Determine the [X, Y] coordinate at the center of the cell enclosing the given text.  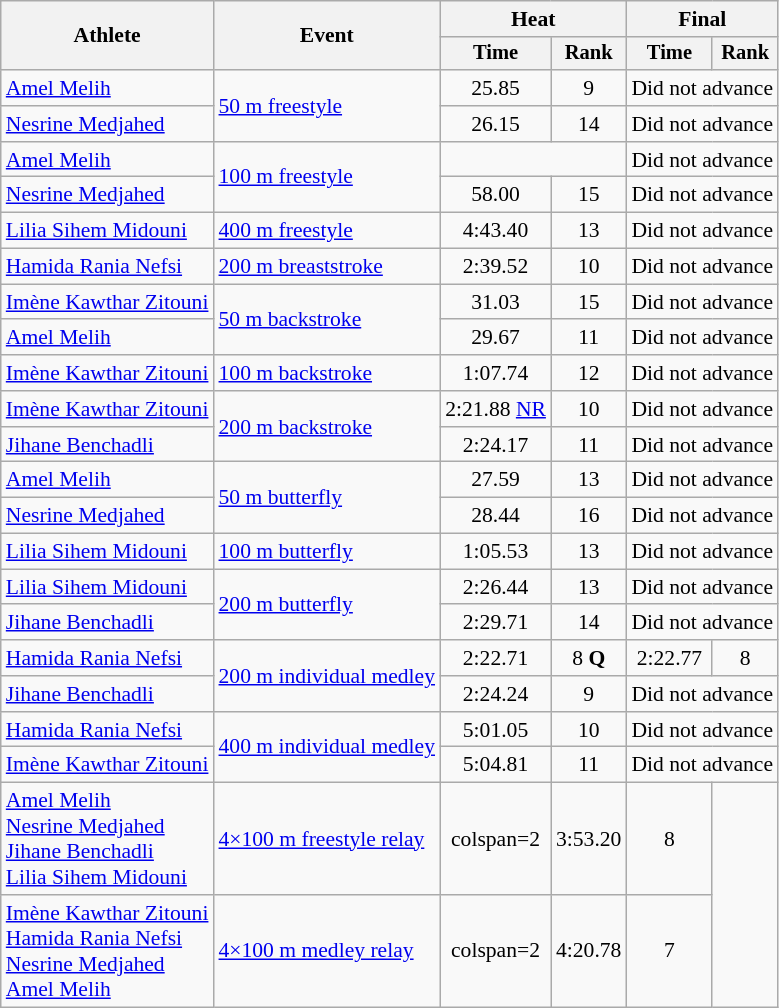
Athlete [108, 36]
1:07.74 [496, 373]
200 m backstroke [326, 426]
Amel MelihNesrine MedjahedJihane BenchadliLilia Sihem Midouni [108, 839]
2:39.52 [496, 267]
29.67 [496, 338]
2:22.77 [669, 658]
12 [588, 373]
Imène Kawthar ZitouniHamida Rania NefsiNesrine MedjahedAmel Melih [108, 951]
100 m freestyle [326, 178]
200 m butterfly [326, 604]
200 m breaststroke [326, 267]
58.00 [496, 195]
16 [588, 516]
Event [326, 36]
31.03 [496, 302]
50 m backstroke [326, 320]
2:29.71 [496, 623]
26.15 [496, 124]
8 Q [588, 658]
25.85 [496, 88]
1:05.53 [496, 552]
2:22.71 [496, 658]
5:01.05 [496, 730]
50 m freestyle [326, 106]
3:53.20 [588, 839]
400 m freestyle [326, 231]
28.44 [496, 516]
200 m individual medley [326, 676]
4×100 m freestyle relay [326, 839]
2:26.44 [496, 587]
2:21.88 NR [496, 409]
Final [702, 19]
7 [669, 951]
100 m butterfly [326, 552]
4:20.78 [588, 951]
50 m butterfly [326, 498]
Heat [533, 19]
2:24.17 [496, 445]
100 m backstroke [326, 373]
5:04.81 [496, 765]
27.59 [496, 480]
400 m individual medley [326, 748]
4×100 m medley relay [326, 951]
2:24.24 [496, 694]
4:43.40 [496, 231]
